Output the [X, Y] coordinate of the center of the cell containing the given text.  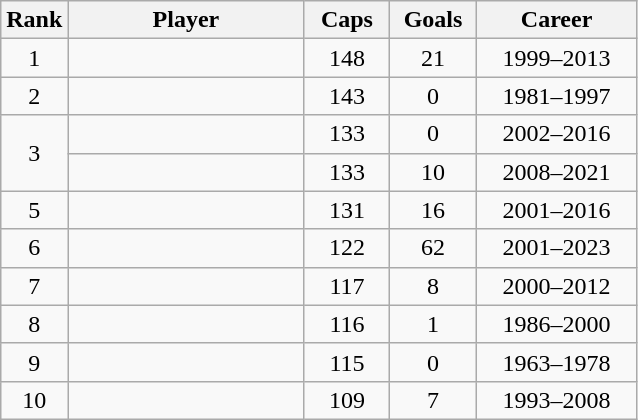
1999–2013 [556, 58]
6 [34, 248]
Caps [347, 20]
143 [347, 96]
2002–2016 [556, 134]
2 [34, 96]
21 [433, 58]
2000–2012 [556, 286]
1981–1997 [556, 96]
1993–2008 [556, 400]
Player [186, 20]
122 [347, 248]
1986–2000 [556, 324]
148 [347, 58]
109 [347, 400]
62 [433, 248]
2008–2021 [556, 172]
Career [556, 20]
Rank [34, 20]
1963–1978 [556, 362]
5 [34, 210]
2001–2016 [556, 210]
16 [433, 210]
2001–2023 [556, 248]
3 [34, 153]
117 [347, 286]
131 [347, 210]
116 [347, 324]
115 [347, 362]
9 [34, 362]
Goals [433, 20]
